Return the [X, Y] coordinate for the center point of the cell that contains the specified text.  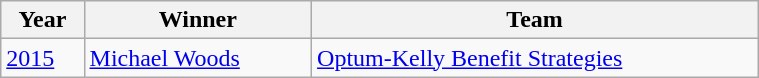
Michael Woods [198, 58]
Team [535, 20]
Winner [198, 20]
2015 [42, 58]
Optum-Kelly Benefit Strategies [535, 58]
Year [42, 20]
